Output the [x, y] coordinate of the center of the cell containing the given text.  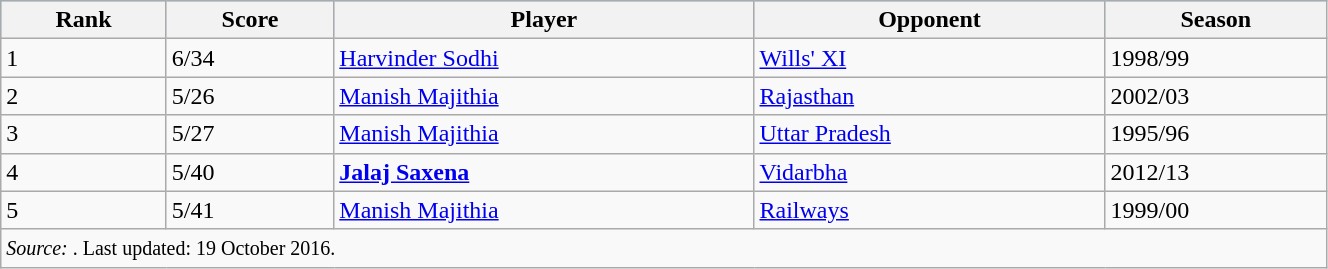
Wills' XI [930, 58]
Rank [84, 20]
5 [84, 210]
Railways [930, 210]
1999/00 [1216, 210]
1 [84, 58]
1995/96 [1216, 134]
2012/13 [1216, 172]
2002/03 [1216, 96]
Vidarbha [930, 172]
Harvinder Sodhi [544, 58]
6/34 [250, 58]
1998/99 [1216, 58]
4 [84, 172]
5/41 [250, 210]
Jalaj Saxena [544, 172]
Rajasthan [930, 96]
2 [84, 96]
3 [84, 134]
Season [1216, 20]
Player [544, 20]
5/40 [250, 172]
5/26 [250, 96]
Opponent [930, 20]
5/27 [250, 134]
Uttar Pradesh [930, 134]
Source: . Last updated: 19 October 2016. [664, 248]
Score [250, 20]
